Locate the cell with the specified text and output its [x, y] center coordinate. 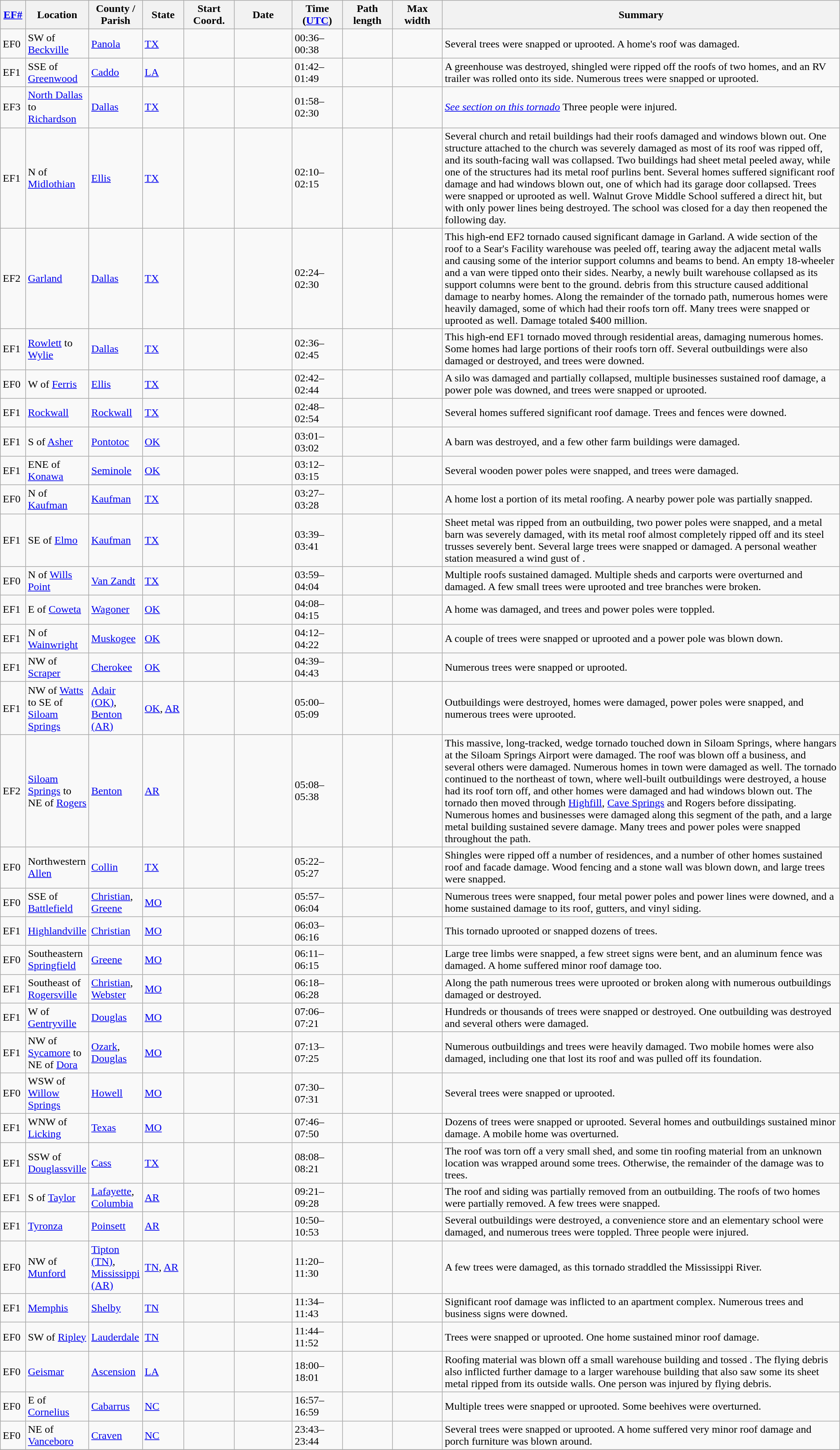
A home lost a portion of its metal roofing. A nearby power pole was partially snapped. [642, 499]
Christian, Webster [116, 989]
NW of Watts to SE of Siloam Springs [57, 708]
Multiple trees were snapped or uprooted. Some beehives were overturned. [642, 1406]
05:57–06:04 [317, 902]
03:59–04:04 [317, 581]
Highlandville [57, 931]
04:39–04:43 [317, 667]
SW of Beckville [57, 43]
02:42–02:44 [317, 384]
05:22–05:27 [317, 867]
S of Asher [57, 441]
05:00–05:09 [317, 708]
The roof and siding was partially removed from an outbuilding. The roofs of two homes were partially removed. A few trees were snapped. [642, 1198]
02:36–02:45 [317, 349]
01:42–01:49 [317, 73]
08:08–08:21 [317, 1162]
A silo was damaged and partially collapsed, multiple businesses sustained roof damage, a power pole was downed, and trees were snapped or uprooted. [642, 384]
Several trees were snapped or uprooted. [642, 1093]
05:08–05:38 [317, 791]
A home was damaged, and trees and power poles were toppled. [642, 610]
02:48–02:54 [317, 413]
16:57–16:59 [317, 1406]
Seminole [116, 470]
SSE of Greenwood [57, 73]
E of Coweta [57, 610]
SSW of Douglassville [57, 1162]
NE of Vanceboro [57, 1435]
Trees were snapped or uprooted. One home sustained minor roof damage. [642, 1337]
Location [57, 15]
A few trees were damaged, as this tornado straddled the Mississippi River. [642, 1267]
Christian [116, 931]
WNW of Licking [57, 1128]
Ascension [116, 1372]
Large tree limbs were snapped, a few street signs were bent, and an aluminum fence was damaged. A home suffered minor roof damage too. [642, 960]
10:50–10:53 [317, 1226]
11:34–11:43 [317, 1308]
Numerous trees were snapped, four metal power poles and power lines were downed, and a home sustained damage to its roof, gutters, and vinyl siding. [642, 902]
Panola [116, 43]
06:03–06:16 [317, 931]
Time (UTC) [317, 15]
Max width [417, 15]
County / Parish [116, 15]
N of Kaufman [57, 499]
Ozark, Douglas [116, 1052]
11:20–11:30 [317, 1267]
03:27–03:28 [317, 499]
North Dallas to Richardson [57, 107]
Summary [642, 15]
EF# [13, 15]
03:39–03:41 [317, 540]
09:21–09:28 [317, 1198]
SW of Ripley [57, 1337]
Greene [116, 960]
Several trees were snapped or uprooted. A home's roof was damaged. [642, 43]
Lauderdale [116, 1337]
Along the path numerous trees were uprooted or broken along with numerous outbuildings damaged or destroyed. [642, 989]
Collin [116, 867]
ENE of Konawa [57, 470]
E of Cornelius [57, 1406]
Rowlett to Wylie [57, 349]
A barn was destroyed, and a few other farm buildings were damaged. [642, 441]
Douglas [116, 1017]
07:30–07:31 [317, 1093]
Dozens of trees were snapped or uprooted. Several homes and outbuildings sustained minor damage. A mobile home was overturned. [642, 1128]
04:08–04:15 [317, 610]
18:00–18:01 [317, 1372]
02:10–02:15 [317, 178]
Adair (OK), Benton (AR) [116, 708]
N of Wainwright [57, 639]
OK, AR [163, 708]
WSW of Willow Springs [57, 1093]
N of Wills Point [57, 581]
NW of Sycamore to NE of Dora [57, 1052]
Wagoner [116, 610]
Pontotoc [116, 441]
N of Midlothian [57, 178]
06:18–06:28 [317, 989]
03:01–03:02 [317, 441]
00:36–00:38 [317, 43]
Texas [116, 1128]
Hundreds or thousands of trees were snapped or destroyed. One outbuilding was destroyed and several others were damaged. [642, 1017]
04:12–04:22 [317, 639]
Start Coord. [209, 15]
Date [263, 15]
State [163, 15]
NW of Munford [57, 1267]
01:58–02:30 [317, 107]
11:44–11:52 [317, 1337]
See section on this tornado Three people were injured. [642, 107]
Southeast of Rogersville [57, 989]
Several trees were snapped or uprooted. A home suffered very minor roof damage and porch furniture was blown around. [642, 1435]
Van Zandt [116, 581]
Howell [116, 1093]
06:11–06:15 [317, 960]
23:43–23:44 [317, 1435]
03:12–03:15 [317, 470]
Path length [368, 15]
Geismar [57, 1372]
Siloam Springs to NE of Rogers [57, 791]
07:06–07:21 [317, 1017]
Cass [116, 1162]
EF3 [13, 107]
This tornado uprooted or snapped dozens of trees. [642, 931]
Cabarrus [116, 1406]
A couple of trees were snapped or uprooted and a power pole was blown down. [642, 639]
Shelby [116, 1308]
W of Gentryville [57, 1017]
Outbuildings were destroyed, homes were damaged, power poles were snapped, and numerous trees were uprooted. [642, 708]
07:13–07:25 [317, 1052]
Tipton (TN), Mississippi (AR) [116, 1267]
Cherokee [116, 667]
Lafayette, Columbia [116, 1198]
SSE of Battlefield [57, 902]
Several wooden power poles were snapped, and trees were damaged. [642, 470]
Memphis [57, 1308]
Garland [57, 278]
S of Taylor [57, 1198]
Southeastern Springfield [57, 960]
02:24–02:30 [317, 278]
Northwestern Allen [57, 867]
Significant roof damage was inflicted to an apartment complex. Numerous trees and business signs were downed. [642, 1308]
Benton [116, 791]
SE of Elmo [57, 540]
Numerous trees were snapped or uprooted. [642, 667]
Poinsett [116, 1226]
Caddo [116, 73]
Tyronza [57, 1226]
NW of Scraper [57, 667]
Muskogee [116, 639]
Craven [116, 1435]
W of Ferris [57, 384]
07:46–07:50 [317, 1128]
TN, AR [163, 1267]
Christian, Greene [116, 902]
Several homes suffered significant roof damage. Trees and fences were downed. [642, 413]
